Extract the [x, y] coordinate from the center of the cell holding the provided text.  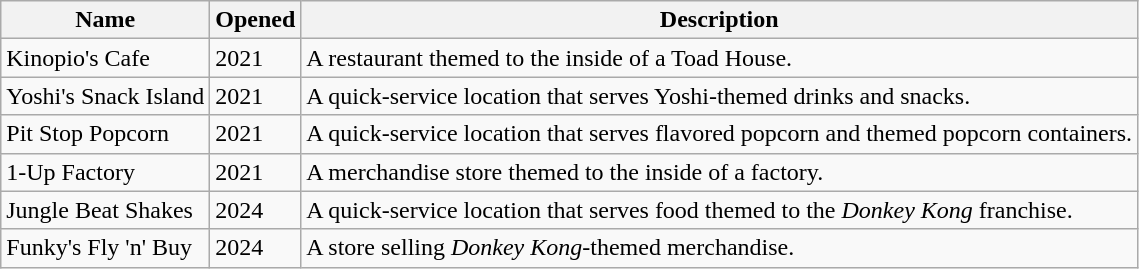
Kinopio's Cafe [106, 58]
Yoshi's Snack Island [106, 96]
Opened [256, 20]
Description [720, 20]
Pit Stop Popcorn [106, 134]
Funky's Fly 'n' Buy [106, 248]
1-Up Factory [106, 172]
A quick-service location that serves food themed to the Donkey Kong franchise. [720, 210]
A store selling Donkey Kong-themed merchandise. [720, 248]
A quick-service location that serves flavored popcorn and themed popcorn containers. [720, 134]
Jungle Beat Shakes [106, 210]
A merchandise store themed to the inside of a factory. [720, 172]
A quick-service location that serves Yoshi-themed drinks and snacks. [720, 96]
Name [106, 20]
A restaurant themed to the inside of a Toad House. [720, 58]
